Locate the cell with the specified text and output its [x, y] center coordinate. 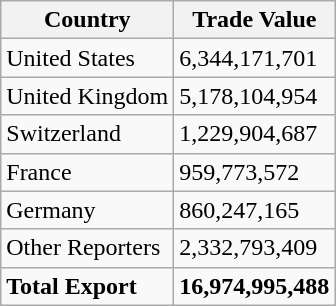
16,974,995,488 [254, 286]
Trade Value [254, 20]
Country [88, 20]
United States [88, 58]
France [88, 172]
Total Export [88, 286]
1,229,904,687 [254, 134]
860,247,165 [254, 210]
6,344,171,701 [254, 58]
Other Reporters [88, 248]
5,178,104,954 [254, 96]
Switzerland [88, 134]
United Kingdom [88, 96]
Germany [88, 210]
2,332,793,409 [254, 248]
959,773,572 [254, 172]
